Scan for the cell matching the given text and deliver its (X, Y) coordinate at center. 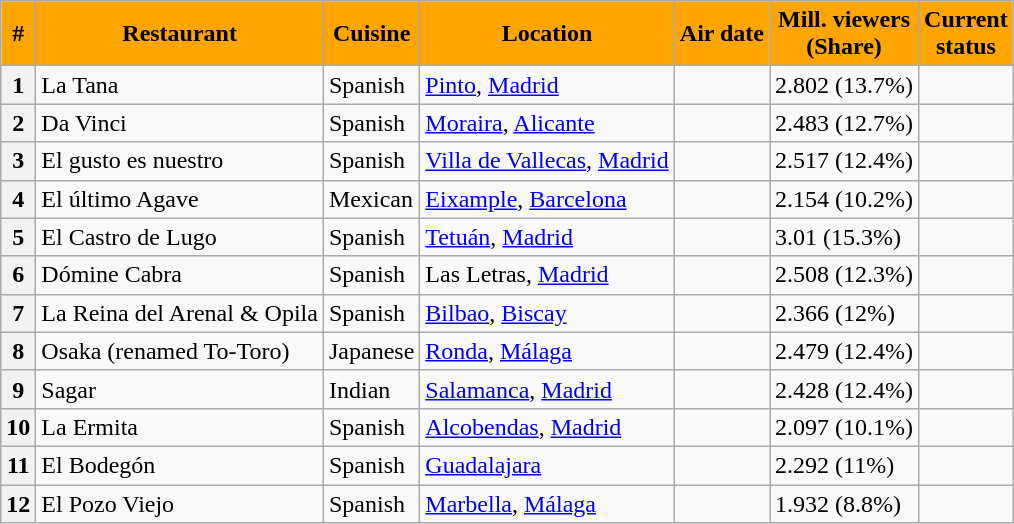
Guadalajara (547, 465)
Air date (722, 34)
Da Vinci (180, 123)
Alcobendas, Madrid (547, 427)
Bilbao, Biscay (547, 313)
Location (547, 34)
Cuisine (371, 34)
Moraira, Alicante (547, 123)
3 (18, 161)
Indian (371, 389)
El Castro de Lugo (180, 237)
El Pozo Viejo (180, 503)
12 (18, 503)
5 (18, 237)
Marbella, Málaga (547, 503)
Currentstatus (966, 34)
8 (18, 351)
2.097 (10.1%) (844, 427)
El último Agave (180, 199)
Tetuán, Madrid (547, 237)
El Bodegón (180, 465)
Japanese (371, 351)
Osaka (renamed To-Toro) (180, 351)
Dómine Cabra (180, 275)
2.428 (12.4%) (844, 389)
Eixample, Barcelona (547, 199)
2 (18, 123)
7 (18, 313)
La Reina del Arenal & Opila (180, 313)
2.517 (12.4%) (844, 161)
Villa de Vallecas, Madrid (547, 161)
4 (18, 199)
1 (18, 85)
3.01 (15.3%) (844, 237)
9 (18, 389)
Pinto, Madrid (547, 85)
Ronda, Málaga (547, 351)
2.508 (12.3%) (844, 275)
1.932 (8.8%) (844, 503)
Salamanca, Madrid (547, 389)
# (18, 34)
El gusto es nuestro (180, 161)
2.479 (12.4%) (844, 351)
11 (18, 465)
Sagar (180, 389)
10 (18, 427)
2.483 (12.7%) (844, 123)
Mill. viewers(Share) (844, 34)
La Tana (180, 85)
Mexican (371, 199)
2.802 (13.7%) (844, 85)
2.154 (10.2%) (844, 199)
6 (18, 275)
2.292 (11%) (844, 465)
Las Letras, Madrid (547, 275)
La Ermita (180, 427)
Restaurant (180, 34)
2.366 (12%) (844, 313)
